From the cell containing the given text, extract its center point as (x, y) coordinate. 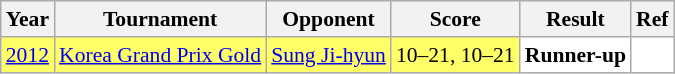
Korea Grand Prix Gold (160, 55)
2012 (28, 55)
Tournament (160, 19)
Runner-up (576, 55)
10–21, 10–21 (456, 55)
Sung Ji-hyun (328, 55)
Opponent (328, 19)
Ref (652, 19)
Result (576, 19)
Score (456, 19)
Year (28, 19)
